From the cell containing the given text, extract its center point as (x, y) coordinate. 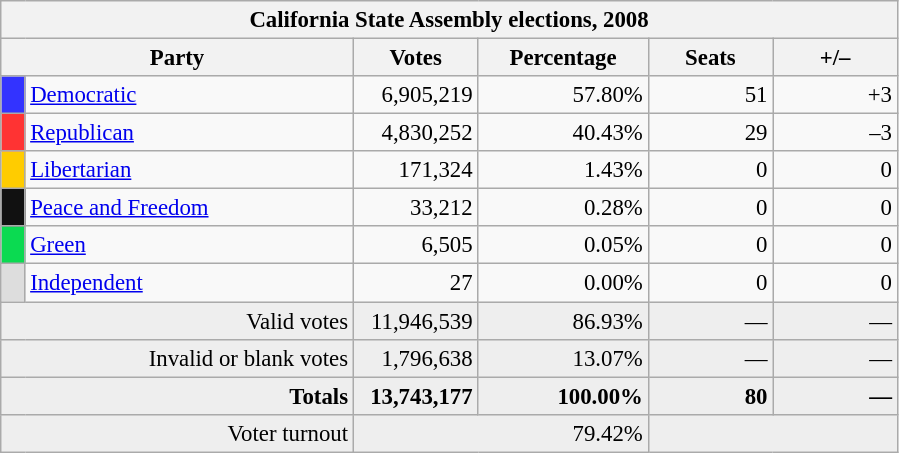
Voter turnout (178, 433)
Peace and Freedom (189, 208)
Independent (189, 283)
86.93% (563, 321)
13.07% (563, 358)
Totals (178, 396)
6,905,219 (416, 95)
Democratic (189, 95)
Libertarian (189, 170)
Votes (416, 58)
California State Assembly elections, 2008 (450, 20)
0.00% (563, 283)
171,324 (416, 170)
1,796,638 (416, 358)
6,505 (416, 245)
Green (189, 245)
Percentage (563, 58)
1.43% (563, 170)
51 (710, 95)
11,946,539 (416, 321)
Republican (189, 133)
27 (416, 283)
40.43% (563, 133)
–3 (836, 133)
29 (710, 133)
100.00% (563, 396)
80 (710, 396)
Party (178, 58)
0.28% (563, 208)
Valid votes (178, 321)
57.80% (563, 95)
79.42% (500, 433)
Invalid or blank votes (178, 358)
13,743,177 (416, 396)
4,830,252 (416, 133)
+/– (836, 58)
+3 (836, 95)
33,212 (416, 208)
0.05% (563, 245)
Seats (710, 58)
